Scan for the cell matching the given text and deliver its [x, y] coordinate at center. 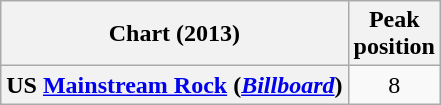
US Mainstream Rock (Billboard) [174, 85]
8 [394, 85]
Chart (2013) [174, 34]
Peakposition [394, 34]
